From the cell containing the given text, extract its center point as [X, Y] coordinate. 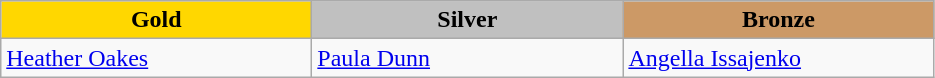
Silver [468, 20]
Heather Oakes [156, 58]
Bronze [778, 20]
Paula Dunn [468, 58]
Angella Issajenko [778, 58]
Gold [156, 20]
